Return the (X, Y) coordinate for the center point of the cell that contains the specified text.  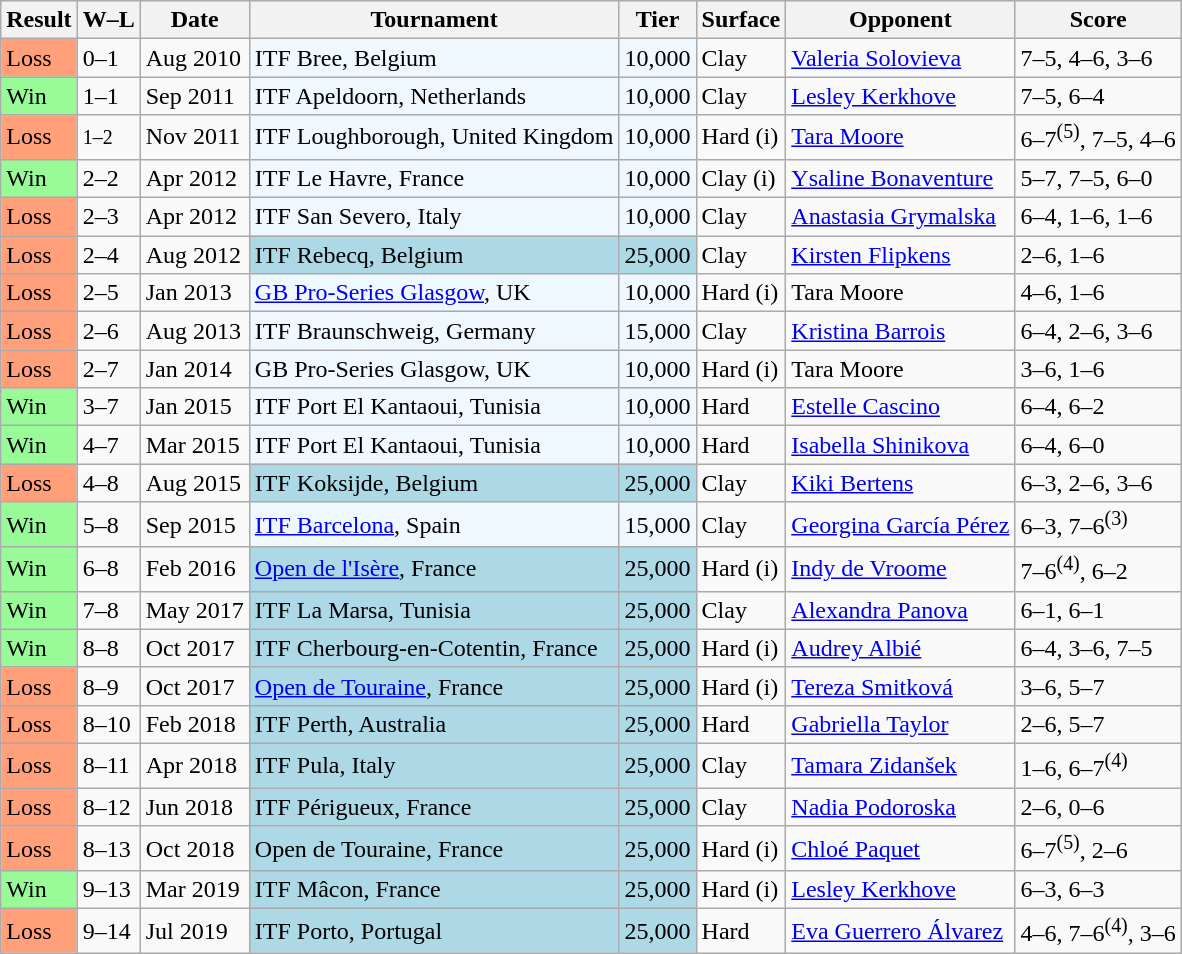
Tournament (434, 20)
ITF Apeldoorn, Netherlands (434, 96)
6–4, 2–6, 3–6 (1098, 331)
2–3 (108, 217)
ITF Bree, Belgium (434, 58)
7–6(4), 6–2 (1098, 570)
6–3, 6–3 (1098, 890)
Sep 2015 (194, 524)
0–1 (108, 58)
ITF Périgueux, France (434, 807)
ITF San Severo, Italy (434, 217)
Jun 2018 (194, 807)
Mar 2015 (194, 445)
6–8 (108, 570)
ITF Pula, Italy (434, 766)
6–4, 1–6, 1–6 (1098, 217)
Aug 2013 (194, 331)
7–5, 4–6, 3–6 (1098, 58)
Surface (741, 20)
Tamara Zidanšek (900, 766)
9–13 (108, 890)
8–10 (108, 724)
2–6, 0–6 (1098, 807)
8–11 (108, 766)
Kirsten Flipkens (900, 255)
ITF Cherbourg-en-Cotentin, France (434, 648)
ITF Barcelona, Spain (434, 524)
Date (194, 20)
W–L (108, 20)
Oct 2018 (194, 848)
6–1, 6–1 (1098, 610)
Jan 2013 (194, 293)
Eva Guerrero Álvarez (900, 932)
Tereza Smitková (900, 686)
2–5 (108, 293)
2–2 (108, 178)
Audrey Albié (900, 648)
ITF Loughborough, United Kingdom (434, 138)
6–3, 7–6(3) (1098, 524)
4–6, 1–6 (1098, 293)
5–8 (108, 524)
ITF La Marsa, Tunisia (434, 610)
Tier (658, 20)
Jul 2019 (194, 932)
Feb 2016 (194, 570)
6–4, 6–2 (1098, 407)
5–7, 7–5, 6–0 (1098, 178)
Georgina García Pérez (900, 524)
8–8 (108, 648)
ITF Le Havre, France (434, 178)
Jan 2014 (194, 369)
3–7 (108, 407)
Feb 2018 (194, 724)
Clay (i) (741, 178)
3–6, 5–7 (1098, 686)
Opponent (900, 20)
4–7 (108, 445)
ITF Koksijde, Belgium (434, 483)
Chloé Paquet (900, 848)
Result (39, 20)
Isabella Shinikova (900, 445)
Valeria Solovieva (900, 58)
Anastasia Grymalska (900, 217)
May 2017 (194, 610)
2–6, 5–7 (1098, 724)
Apr 2018 (194, 766)
6–3, 2–6, 3–6 (1098, 483)
Alexandra Panova (900, 610)
Indy de Vroome (900, 570)
ITF Mâcon, France (434, 890)
Kiki Bertens (900, 483)
7–8 (108, 610)
2–7 (108, 369)
8–12 (108, 807)
2–4 (108, 255)
Nadia Podoroska (900, 807)
Nov 2011 (194, 138)
Estelle Cascino (900, 407)
ITF Rebecq, Belgium (434, 255)
6–7(5), 7–5, 4–6 (1098, 138)
Aug 2015 (194, 483)
ITF Braunschweig, Germany (434, 331)
6–4, 3–6, 7–5 (1098, 648)
1–6, 6–7(4) (1098, 766)
ITF Perth, Australia (434, 724)
Open de l'Isère, France (434, 570)
Aug 2010 (194, 58)
6–7(5), 2–6 (1098, 848)
ITF Porto, Portugal (434, 932)
Ysaline Bonaventure (900, 178)
2–6, 1–6 (1098, 255)
4–8 (108, 483)
1–1 (108, 96)
Jan 2015 (194, 407)
1–2 (108, 138)
6–4, 6–0 (1098, 445)
8–9 (108, 686)
Gabriella Taylor (900, 724)
Aug 2012 (194, 255)
4–6, 7–6(4), 3–6 (1098, 932)
Score (1098, 20)
8–13 (108, 848)
2–6 (108, 331)
Sep 2011 (194, 96)
7–5, 6–4 (1098, 96)
Mar 2019 (194, 890)
3–6, 1–6 (1098, 369)
Kristina Barrois (900, 331)
9–14 (108, 932)
